From the cell containing the given text, extract its center point as (X, Y) coordinate. 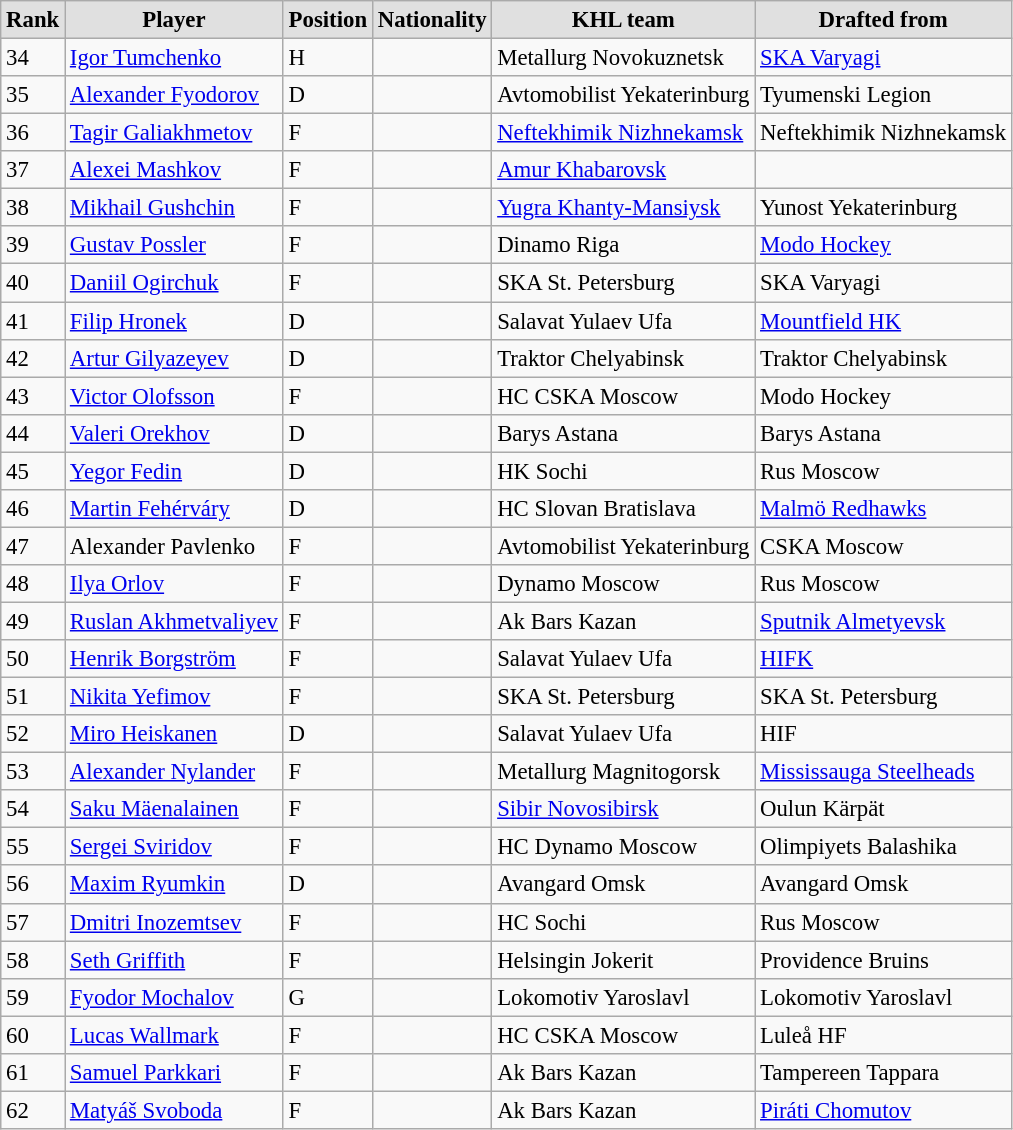
37 (33, 170)
Ilya Orlov (174, 584)
Amur Khabarovsk (624, 170)
41 (33, 321)
Sergei Sviridov (174, 847)
HC Dynamo Moscow (624, 847)
HK Sochi (624, 471)
Alexander Nylander (174, 772)
Olimpiyets Balashika (884, 847)
49 (33, 621)
HIFK (884, 659)
Luleå HF (884, 1035)
Alexander Fyodorov (174, 95)
Maxim Ryumkin (174, 885)
Mississauga Steelheads (884, 772)
KHL team (624, 20)
35 (33, 95)
Piráti Chomutov (884, 1110)
48 (33, 584)
Victor Olofsson (174, 396)
Ruslan Akhmetvaliyev (174, 621)
Yugra Khanty-Mansiysk (624, 208)
52 (33, 734)
Lucas Wallmark (174, 1035)
40 (33, 283)
Providence Bruins (884, 960)
45 (33, 471)
Valeri Orekhov (174, 433)
Miro Heiskanen (174, 734)
HC Slovan Bratislava (624, 509)
Drafted from (884, 20)
Metallurg Magnitogorsk (624, 772)
56 (33, 885)
Oulun Kärpät (884, 809)
36 (33, 133)
Alexei Mashkov (174, 170)
Martin Fehérváry (174, 509)
Player (174, 20)
Saku Mäenalainen (174, 809)
58 (33, 960)
CSKA Moscow (884, 546)
Mikhail Gushchin (174, 208)
Tampereen Tappara (884, 1073)
60 (33, 1035)
Dinamo Riga (624, 245)
Rank (33, 20)
Seth Griffith (174, 960)
H (328, 58)
Dynamo Moscow (624, 584)
61 (33, 1073)
Matyáš Svoboda (174, 1110)
Nikita Yefimov (174, 697)
55 (33, 847)
39 (33, 245)
Samuel Parkkari (174, 1073)
Fyodor Mochalov (174, 997)
Tyumenski Legion (884, 95)
43 (33, 396)
47 (33, 546)
Yunost Yekaterinburg (884, 208)
Tagir Galiakhmetov (174, 133)
42 (33, 358)
Henrik Borgström (174, 659)
34 (33, 58)
51 (33, 697)
Igor Tumchenko (174, 58)
59 (33, 997)
Yegor Fedin (174, 471)
57 (33, 922)
Metallurg Novokuznetsk (624, 58)
44 (33, 433)
Artur Gilyazeyev (174, 358)
50 (33, 659)
Helsingin Jokerit (624, 960)
Malmö Redhawks (884, 509)
53 (33, 772)
Sputnik Almetyevsk (884, 621)
Daniil Ogirchuk (174, 283)
46 (33, 509)
Filip Hronek (174, 321)
Position (328, 20)
54 (33, 809)
Nationality (432, 20)
Alexander Pavlenko (174, 546)
HIF (884, 734)
Gustav Possler (174, 245)
38 (33, 208)
HC Sochi (624, 922)
G (328, 997)
Sibir Novosibirsk (624, 809)
62 (33, 1110)
Mountfield HK (884, 321)
Dmitri Inozemtsev (174, 922)
